Extract the [X, Y] coordinate from the center of the cell holding the provided text.  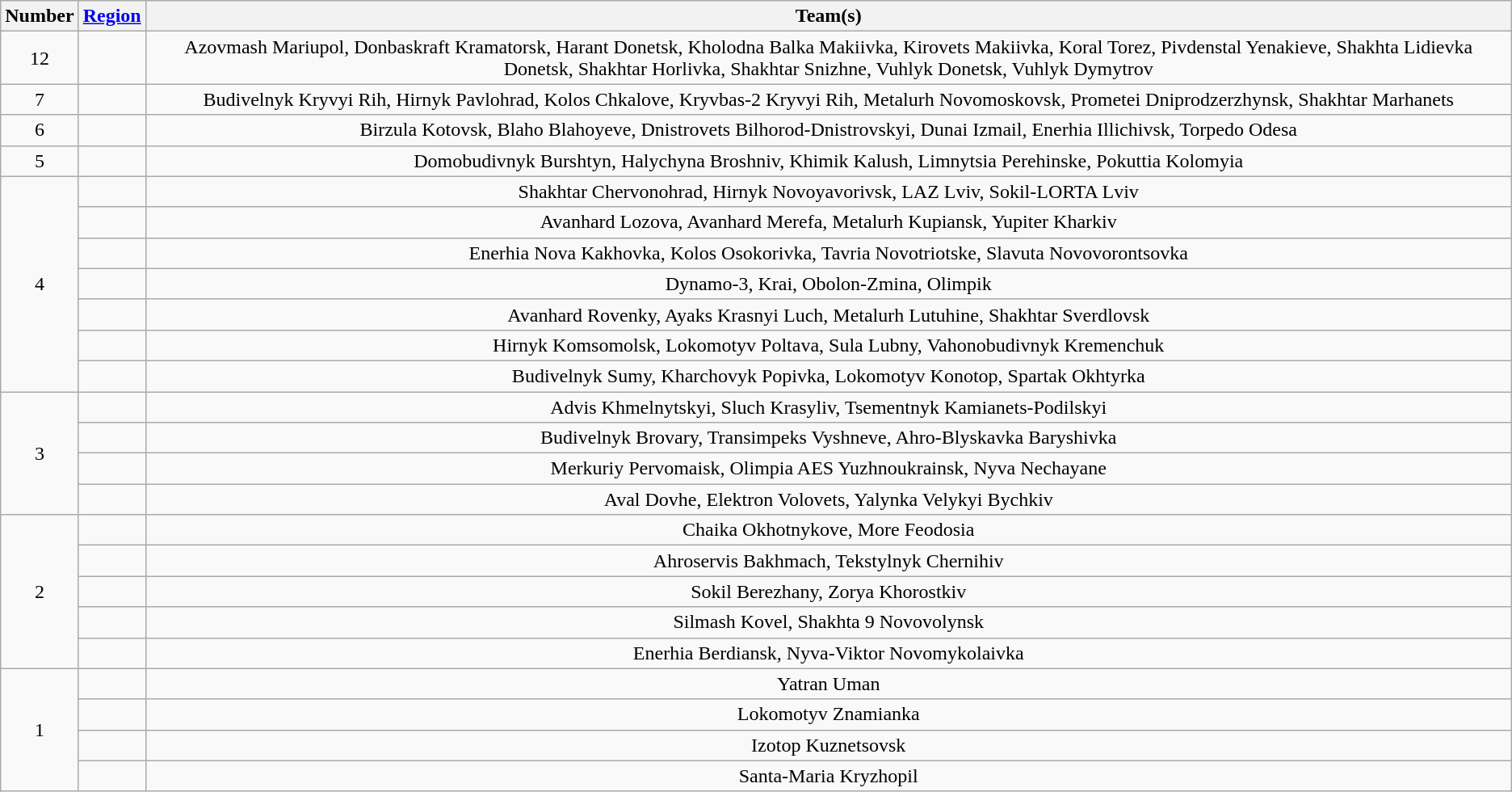
Avanhard Lozova, Avanhard Merefa, Metalurh Kupiansk, Yupiter Kharkiv [829, 222]
Silmash Kovel, Shakhta 9 Novovolynsk [829, 622]
Advis Khmelnytskyi, Sluch Krasyliv, Tsementnyk Kamianets-Podilskyi [829, 407]
Avanhard Rovenky, Ayaks Krasnyi Luch, Metalurh Lutuhine, Shakhtar Sverdlovsk [829, 314]
Team(s) [829, 16]
Shakhtar Chervonohrad, Hirnyk Novoyavorivsk, LAZ Lviv, Sokil-LORTA Lviv [829, 192]
Budivelnyk Brovary, Transimpeks Vyshneve, Ahro-Blyskavka Baryshivka [829, 438]
Sokil Berezhany, Zorya Khorostkiv [829, 592]
Aval Dovhe, Elektron Volovets, Yalynka Velykyi Bychkiv [829, 499]
2 [40, 592]
12 [40, 58]
1 [40, 730]
Domobudivnyk Burshtyn, Halychyna Broshniv, Khimik Kalush, Limnytsia Perehinske, Pokuttia Kolomyia [829, 161]
5 [40, 161]
6 [40, 130]
Birzula Kotovsk, Blaho Blahoyeve, Dnistrovets Bilhorod-Dnistrovskyi, Dunai Izmail, Enerhia Illichivsk, Torpedo Odesa [829, 130]
7 [40, 99]
Lokomotyv Znamianka [829, 714]
Region [111, 16]
Ahroservis Bakhmach, Tekstylnyk Chernihiv [829, 561]
Izotop Kuznetsovsk [829, 745]
Budivelnyk Sumy, Kharchovyk Popivka, Lokomotyv Konotop, Spartak Okhtyrka [829, 376]
Enerhia Berdiansk, Nyva-Viktor Novomykolaivka [829, 653]
Merkuriy Pervomaisk, Olimpia AES Yuzhnoukrainsk, Nyva Nechayane [829, 469]
Dynamo-3, Krai, Obolon-Zmina, Olimpik [829, 284]
Budivelnyk Kryvyi Rih, Hirnyk Pavlohrad, Kolos Chkalove, Kryvbas-2 Kryvyi Rih, Metalurh Novomoskovsk, Prometei Dniprodzerzhynsk, Shakhtar Marhanets [829, 99]
Number [40, 16]
Chaika Okhotnykove, More Feodosia [829, 530]
Hirnyk Komsomolsk, Lokomotyv Poltava, Sula Lubny, Vahonobudivnyk Kremenchuk [829, 345]
4 [40, 284]
Yatran Uman [829, 684]
Santa-Maria Kryzhopil [829, 776]
3 [40, 453]
Enerhia Nova Kakhovka, Kolos Osokorivka, Tavria Novotriotske, Slavuta Novovorontsovka [829, 253]
